Determine the (x, y) coordinate at the center of the cell enclosing the given text.  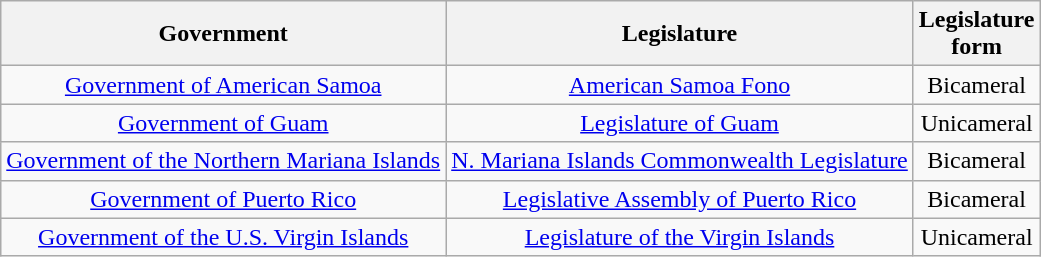
Government of Puerto Rico (224, 199)
Legislature (680, 34)
Government (224, 34)
Government of the U.S. Virgin Islands (224, 237)
Legislature of the Virgin Islands (680, 237)
Legislative Assembly of Puerto Rico (680, 199)
Government of the Northern Mariana Islands (224, 161)
Government of American Samoa (224, 85)
N. Mariana Islands Commonwealth Legislature (680, 161)
Legislature of Guam (680, 123)
Government of Guam (224, 123)
American Samoa Fono (680, 85)
Legislatureform (976, 34)
